Output the [X, Y] coordinate of the center of the cell containing the given text.  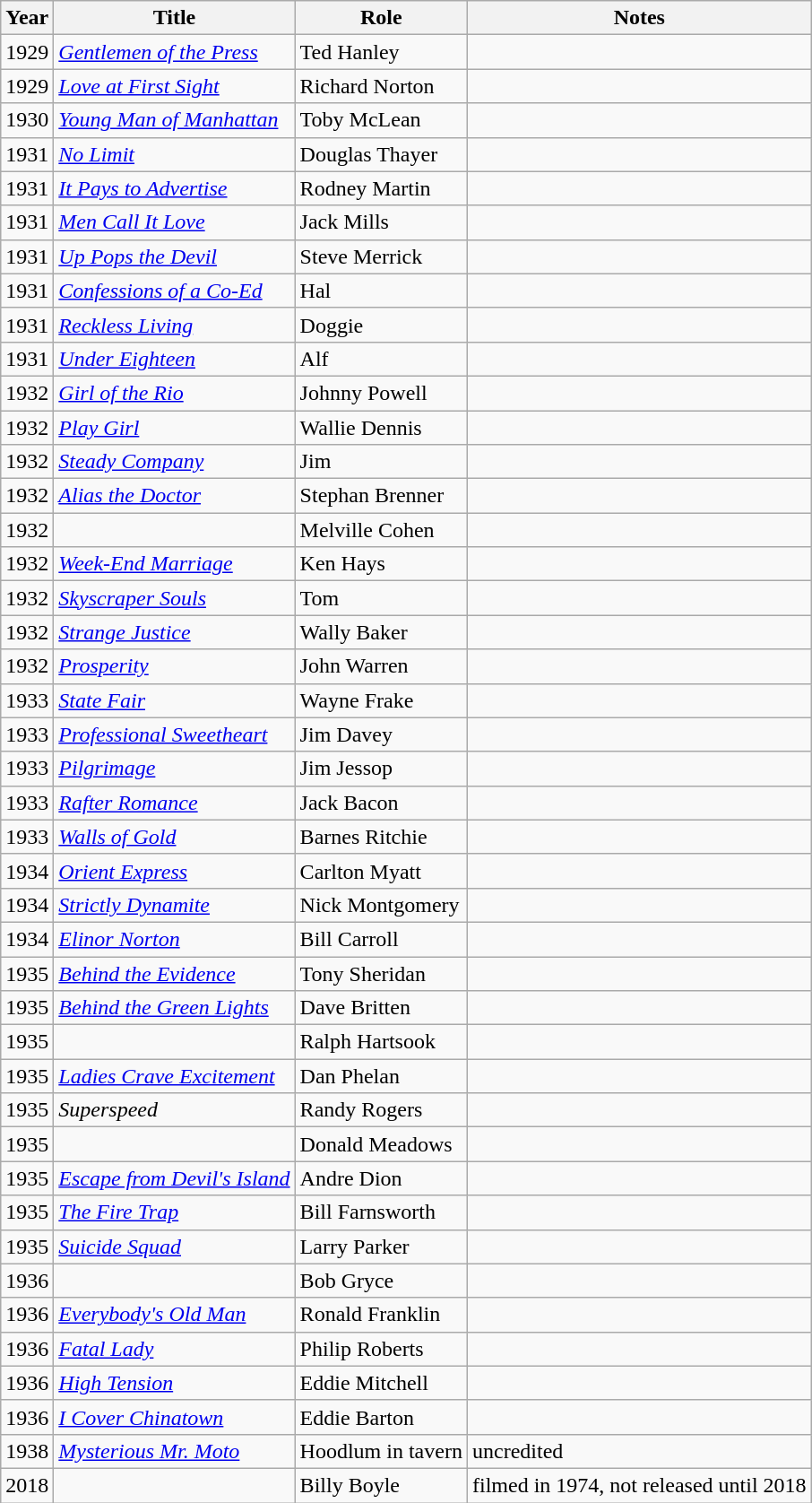
Wally Baker [381, 632]
Escape from Devil's Island [174, 1178]
Alf [381, 359]
Everybody's Old Man [174, 1315]
Andre Dion [381, 1178]
Title [174, 18]
Philip Roberts [381, 1349]
The Fire Trap [174, 1212]
Skyscraper Souls [174, 598]
Billy Boyle [381, 1485]
Dave Britten [381, 1008]
Prosperity [174, 666]
Dan Phelan [381, 1076]
John Warren [381, 666]
Superspeed [174, 1110]
State Fair [174, 700]
Alias the Doctor [174, 496]
Wallie Dennis [381, 428]
Rafter Romance [174, 803]
uncredited [639, 1451]
Rodney Martin [381, 188]
Tom [381, 598]
Strictly Dynamite [174, 905]
Confessions of a Co-Ed [174, 291]
Tony Sheridan [381, 973]
Gentlemen of the Press [174, 52]
Fatal Lady [174, 1349]
2018 [27, 1485]
1938 [27, 1451]
Toby McLean [381, 120]
Year [27, 18]
High Tension [174, 1383]
Role [381, 18]
Jim [381, 462]
Steady Company [174, 462]
Bill Farnsworth [381, 1212]
Up Pops the Devil [174, 256]
It Pays to Advertise [174, 188]
Ralph Hartsook [381, 1042]
Behind the Evidence [174, 973]
Johnny Powell [381, 393]
Love at First Sight [174, 86]
1930 [27, 120]
Elinor Norton [174, 939]
Donald Meadows [381, 1144]
Larry Parker [381, 1247]
Jack Mills [381, 222]
Ken Hays [381, 564]
Steve Merrick [381, 256]
Men Call It Love [174, 222]
Stephan Brenner [381, 496]
Ronald Franklin [381, 1315]
Eddie Mitchell [381, 1383]
Pilgrimage [174, 769]
Ladies Crave Excitement [174, 1076]
Bill Carroll [381, 939]
Hoodlum in tavern [381, 1451]
Carlton Myatt [381, 871]
filmed in 1974, not released until 2018 [639, 1485]
Under Eighteen [174, 359]
Randy Rogers [381, 1110]
Play Girl [174, 428]
Professional Sweetheart [174, 734]
Melville Cohen [381, 530]
Hal [381, 291]
Strange Justice [174, 632]
Jim Jessop [381, 769]
Reckless Living [174, 325]
Nick Montgomery [381, 905]
Girl of the Rio [174, 393]
Doggie [381, 325]
Week-End Marriage [174, 564]
Eddie Barton [381, 1417]
Orient Express [174, 871]
Bob Gryce [381, 1281]
Walls of Gold [174, 837]
Douglas Thayer [381, 154]
Richard Norton [381, 86]
Jim Davey [381, 734]
Ted Hanley [381, 52]
Jack Bacon [381, 803]
Young Man of Manhattan [174, 120]
Suicide Squad [174, 1247]
Wayne Frake [381, 700]
Barnes Ritchie [381, 837]
I Cover Chinatown [174, 1417]
Behind the Green Lights [174, 1008]
Notes [639, 18]
Mysterious Mr. Moto [174, 1451]
No Limit [174, 154]
